Return (x, y) of the center of cell containing provided text 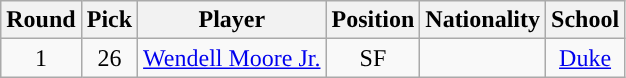
SF (373, 58)
Player (232, 20)
Position (373, 20)
1 (41, 58)
Wendell Moore Jr. (232, 58)
26 (109, 58)
Pick (109, 20)
Duke (586, 58)
Nationality (483, 20)
School (586, 20)
Round (41, 20)
